Capture the cell that displays the provided text and extract its [x, y] central coordinate. 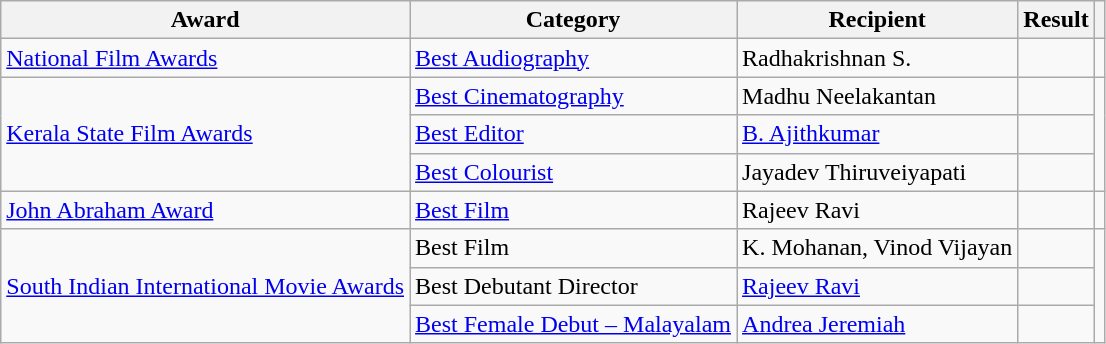
Radhakrishnan S. [878, 58]
South Indian International Movie Awards [206, 286]
B. Ajithkumar [878, 134]
Best Cinematography [574, 96]
Best Female Debut – Malayalam [574, 324]
Result [1056, 20]
John Abraham Award [206, 210]
Best Debutant Director [574, 286]
Jayadev Thiruveiyapati [878, 172]
Madhu Neelakantan [878, 96]
Kerala State Film Awards [206, 134]
Best Audiography [574, 58]
Award [206, 20]
Best Editor [574, 134]
Best Colourist [574, 172]
K. Mohanan, Vinod Vijayan [878, 248]
Andrea Jeremiah [878, 324]
Recipient [878, 20]
National Film Awards [206, 58]
Category [574, 20]
